Search for the cell housing the specified text and yield its [x, y] center coordinate. 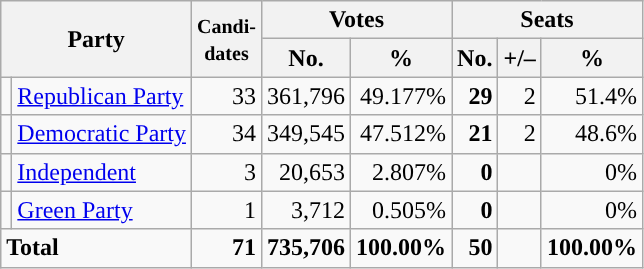
+/– [520, 58]
Total [96, 248]
3,712 [306, 210]
735,706 [306, 248]
51.4% [592, 96]
71 [226, 248]
34 [226, 134]
349,545 [306, 134]
3 [226, 172]
50 [475, 248]
2.807% [402, 172]
21 [475, 134]
Independent [102, 172]
49.177% [402, 96]
0.505% [402, 210]
Republican Party [102, 96]
Candi-dates [226, 39]
29 [475, 96]
1 [226, 210]
47.512% [402, 134]
Votes [356, 20]
Party [96, 39]
48.6% [592, 134]
20,653 [306, 172]
Seats [548, 20]
33 [226, 96]
361,796 [306, 96]
Democratic Party [102, 134]
Green Party [102, 210]
